Provide the [x, y] coordinate of the cell's center where the given text is located.  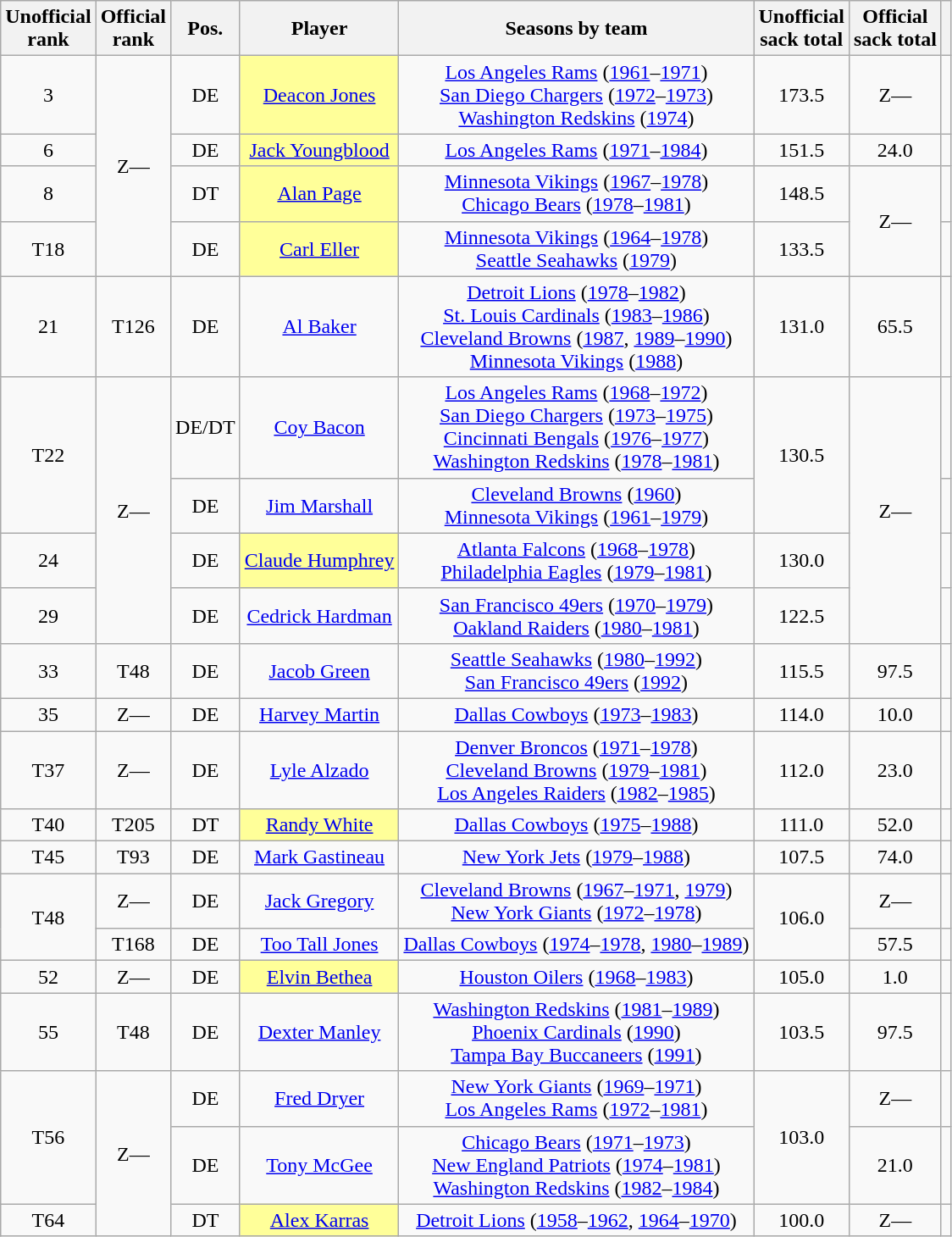
151.5 [801, 150]
103.0 [801, 1137]
Minnesota Vikings (1967–1978)Chicago Bears (1978–1981) [576, 193]
Los Angeles Rams (1968–1972)San Diego Chargers (1973–1975)Cincinnati Bengals (1976–1977)Washington Redskins (1978–1981) [576, 427]
112.0 [801, 769]
T18 [48, 249]
23.0 [894, 769]
Harvey Martin [319, 714]
Cleveland Browns (1967–1971, 1979)New York Giants (1972–1978) [576, 901]
Officialsack total [894, 29]
Seattle Seahawks (1980–1992)San Francisco 49ers (1992) [576, 671]
T168 [133, 945]
Detroit Lions (1978–1982)St. Louis Cardinals (1983–1986)Cleveland Browns (1987, 1989–1990)Minnesota Vikings (1988) [576, 327]
105.0 [801, 977]
Dexter Manley [319, 1032]
57.5 [894, 945]
Unofficialsack total [801, 29]
Player [319, 29]
Chicago Bears (1971–1973)New England Patriots (1974–1981)Washington Redskins (1982–1984) [576, 1165]
24 [48, 561]
Claude Humphrey [319, 561]
130.5 [801, 455]
114.0 [801, 714]
Alan Page [319, 193]
T126 [133, 327]
Pos. [206, 29]
Cedrick Hardman [319, 615]
Washington Redskins (1981–1989)Phoenix Cardinals (1990)Tampa Bay Buccaneers (1991) [576, 1032]
Jacob Green [319, 671]
Carl Eller [319, 249]
Los Angeles Rams (1971–1984) [576, 150]
107.5 [801, 857]
33 [48, 671]
DE/DT [206, 427]
Seasons by team [576, 29]
52.0 [894, 825]
21 [48, 327]
T93 [133, 857]
San Francisco 49ers (1970–1979)Oakland Raiders (1980–1981) [576, 615]
131.0 [801, 327]
T56 [48, 1137]
Minnesota Vikings (1964–1978)Seattle Seahawks (1979) [576, 249]
55 [48, 1032]
106.0 [801, 917]
21.0 [894, 1165]
130.0 [801, 561]
Jim Marshall [319, 505]
Atlanta Falcons (1968–1978)Philadelphia Eagles (1979–1981) [576, 561]
Dallas Cowboys (1974–1978, 1980–1989) [576, 945]
T40 [48, 825]
Too Tall Jones [319, 945]
24.0 [894, 150]
173.5 [801, 95]
T37 [48, 769]
Deacon Jones [319, 95]
Tony McGee [319, 1165]
Elvin Bethea [319, 977]
New York Jets (1979–1988) [576, 857]
100.0 [801, 1220]
10.0 [894, 714]
122.5 [801, 615]
148.5 [801, 193]
Coy Bacon [319, 427]
Unofficialrank [48, 29]
Officialrank [133, 29]
New York Giants (1969–1971)Los Angeles Rams (1972–1981) [576, 1098]
29 [48, 615]
Fred Dryer [319, 1098]
Lyle Alzado [319, 769]
Los Angeles Rams (1961–1971)San Diego Chargers (1972–1973)Washington Redskins (1974) [576, 95]
133.5 [801, 249]
74.0 [894, 857]
65.5 [894, 327]
Detroit Lions (1958–1962, 1964–1970) [576, 1220]
Jack Youngblood [319, 150]
Dallas Cowboys (1973–1983) [576, 714]
Denver Broncos (1971–1978)Cleveland Browns (1979–1981)Los Angeles Raiders (1982–1985) [576, 769]
111.0 [801, 825]
Randy White [319, 825]
T64 [48, 1220]
1.0 [894, 977]
3 [48, 95]
Mark Gastineau [319, 857]
Jack Gregory [319, 901]
T22 [48, 455]
8 [48, 193]
35 [48, 714]
Dallas Cowboys (1975–1988) [576, 825]
Houston Oilers (1968–1983) [576, 977]
T205 [133, 825]
103.5 [801, 1032]
Alex Karras [319, 1220]
52 [48, 977]
T45 [48, 857]
115.5 [801, 671]
Al Baker [319, 327]
Cleveland Browns (1960)Minnesota Vikings (1961–1979) [576, 505]
6 [48, 150]
